Return (x, y) of the center of cell containing provided text 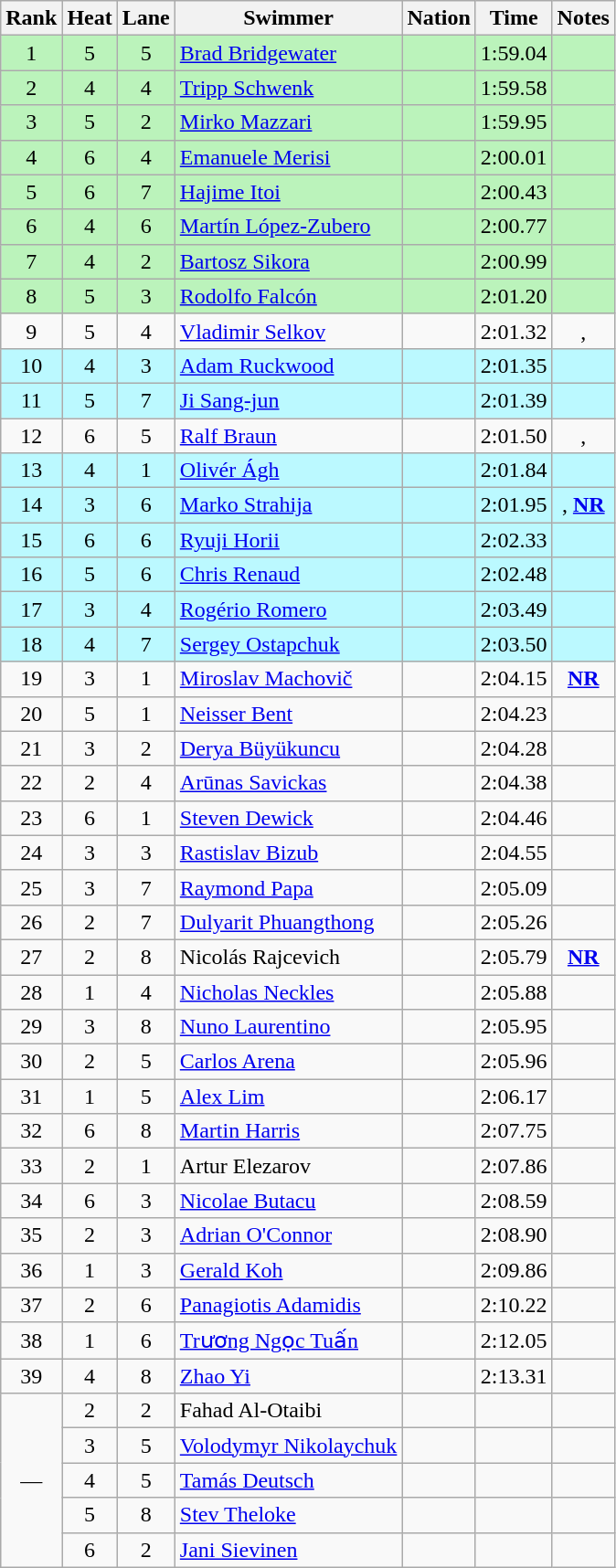
Hajime Itoi (289, 192)
2:04.28 (514, 748)
2:03.49 (514, 609)
30 (31, 1062)
2:12.05 (514, 1340)
12 (31, 436)
Brad Bridgewater (289, 53)
32 (31, 1131)
29 (31, 1027)
Marko Strahija (289, 505)
Swimmer (289, 18)
23 (31, 818)
2:03.50 (514, 644)
2:01.84 (514, 471)
38 (31, 1340)
2:04.15 (514, 679)
Carlos Arena (289, 1062)
Martín López-Zubero (289, 227)
25 (31, 887)
Trương Ngọc Tuấn (289, 1340)
Nicholas Neckles (289, 991)
31 (31, 1097)
Ji Sang-jun (289, 400)
Martin Harris (289, 1131)
2:05.09 (514, 887)
36 (31, 1270)
Bartosz Sikora (289, 261)
Olivér Ágh (289, 471)
Raymond Papa (289, 887)
2:02.48 (514, 575)
19 (31, 679)
Volodymyr Nikolaychuk (289, 1446)
Arūnas Savickas (289, 783)
2:00.01 (514, 157)
2:08.90 (514, 1235)
9 (31, 331)
2:01.39 (514, 400)
2:05.96 (514, 1062)
39 (31, 1376)
Rodolfo Falcón (289, 296)
2:04.55 (514, 853)
37 (31, 1305)
Time (514, 18)
2:00.99 (514, 261)
13 (31, 471)
Rogério Romero (289, 609)
26 (31, 922)
22 (31, 783)
Nicolás Rajcevich (289, 957)
2:07.75 (514, 1131)
2:09.86 (514, 1270)
33 (31, 1166)
Artur Elezarov (289, 1166)
20 (31, 714)
21 (31, 748)
Rank (31, 18)
Adam Ruckwood (289, 366)
Nuno Laurentino (289, 1027)
2:01.50 (514, 436)
Alex Lim (289, 1097)
16 (31, 575)
Lane (146, 18)
15 (31, 540)
Chris Renaud (289, 575)
Emanuele Merisi (289, 157)
Nicolae Butacu (289, 1201)
1:59.04 (514, 53)
2:00.43 (514, 192)
2:01.95 (514, 505)
2:04.38 (514, 783)
Tamás Deutsch (289, 1480)
Ralf Braun (289, 436)
34 (31, 1201)
10 (31, 366)
18 (31, 644)
Nation (439, 18)
2:13.31 (514, 1376)
2:01.20 (514, 296)
Gerald Koh (289, 1270)
17 (31, 609)
1:59.58 (514, 88)
Zhao Yi (289, 1376)
Adrian O'Connor (289, 1235)
2:06.17 (514, 1097)
2:08.59 (514, 1201)
11 (31, 400)
Rastislav Bizub (289, 853)
Panagiotis Adamidis (289, 1305)
1:59.95 (514, 122)
— (31, 1480)
Heat (90, 18)
Stev Theloke (289, 1515)
Dulyarit Phuangthong (289, 922)
Derya Büyükuncu (289, 748)
35 (31, 1235)
2:01.32 (514, 331)
Notes (583, 18)
Ryuji Horii (289, 540)
, NR (583, 505)
2:10.22 (514, 1305)
2:04.46 (514, 818)
Vladimir Selkov (289, 331)
27 (31, 957)
28 (31, 991)
Fahad Al-Otaibi (289, 1411)
Sergey Ostapchuk (289, 644)
14 (31, 505)
Miroslav Machovič (289, 679)
2:05.26 (514, 922)
Tripp Schwenk (289, 88)
Steven Dewick (289, 818)
2:07.86 (514, 1166)
2:05.95 (514, 1027)
Jani Sievinen (289, 1550)
2:04.23 (514, 714)
2:05.88 (514, 991)
2:00.77 (514, 227)
2:05.79 (514, 957)
2:01.35 (514, 366)
24 (31, 853)
Mirko Mazzari (289, 122)
2:02.33 (514, 540)
Neisser Bent (289, 714)
